Detect which cell encompasses the target text, then output its (X, Y) center coordinate. 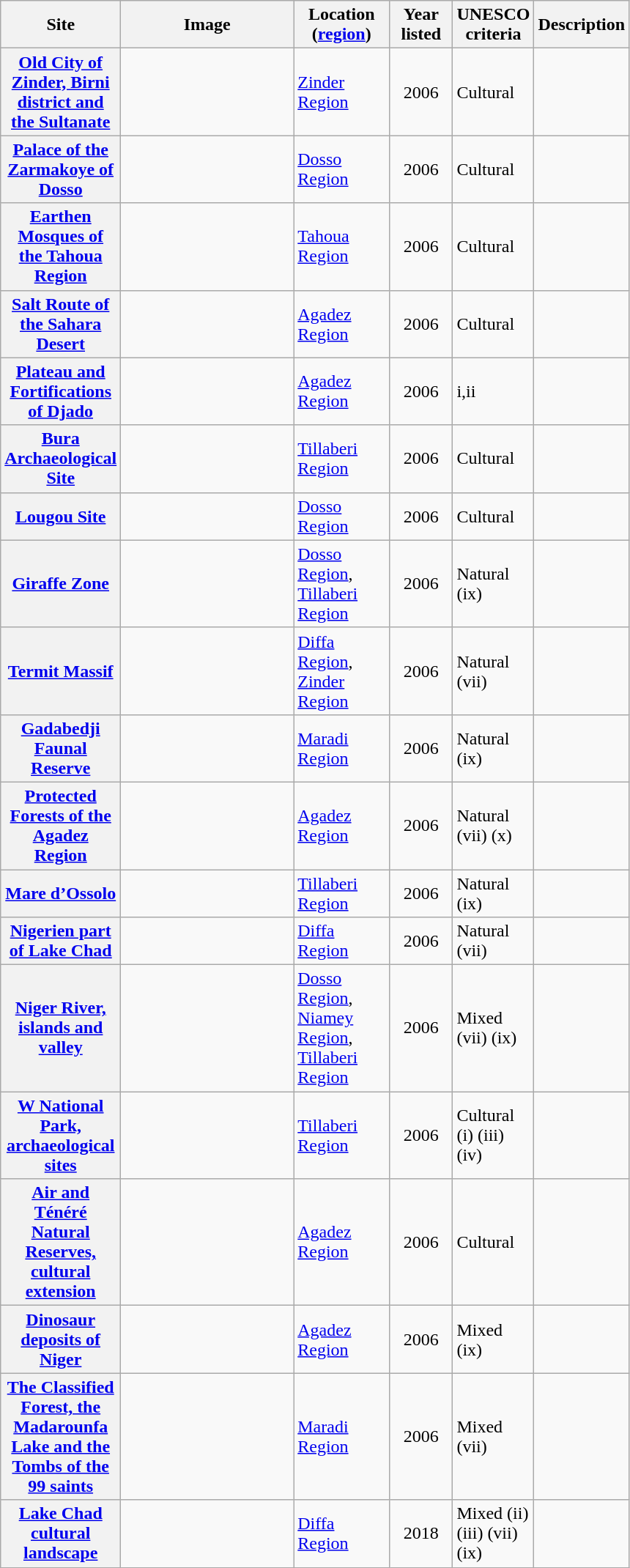
W National Park, archaeological sites (61, 1136)
Mixed (vii) (ix) (494, 1029)
Dosso Region, Niamey Region, Tillaberi Region (341, 1029)
Salt Route of the Sahara Desert (61, 324)
Protected Forests of the Agadez Region (61, 825)
Location (region) (341, 25)
Mare d’Ossolo (61, 892)
Dosso Region, Tillaberi Region (341, 583)
Mixed (ix) (494, 1339)
Diffa Region, Zinder Region (341, 671)
Lougou Site (61, 516)
Giraffe Zone (61, 583)
Air and Ténéré Natural Reserves, cultural extension (61, 1243)
Natural (vii) (x) (494, 825)
The Classified Forest, the Madarounfa Lake and the Tombs of the 99 saints (61, 1436)
Image (207, 25)
Tahoua Region (341, 246)
Year listed (421, 25)
i,ii (494, 391)
Lake Chad cultural landscape (61, 1534)
Cultural (i) (iii) (iv) (494, 1136)
Dinosaur deposits of Niger (61, 1339)
Palace of the Zarmakoye of Dosso (61, 169)
Description (582, 25)
Plateau and Fortifications of Djado (61, 391)
UNESCO criteria (494, 25)
Niger River, islands and valley (61, 1029)
Termit Massif (61, 671)
Nigerien part of Lake Chad (61, 941)
Bura Archaeological Site (61, 459)
2018 (421, 1534)
Earthen Mosques of the Tahoua Region (61, 246)
Gadabedji Faunal Reserve (61, 748)
Mixed (ii) (iii) (vii) (ix) (494, 1534)
Site (61, 25)
Mixed (vii) (494, 1436)
Zinder Region (341, 92)
Old City of Zinder, Birni district and the Sultanate (61, 92)
